Find where the given text appears and provide that cell's center as (X, Y) coordinate. 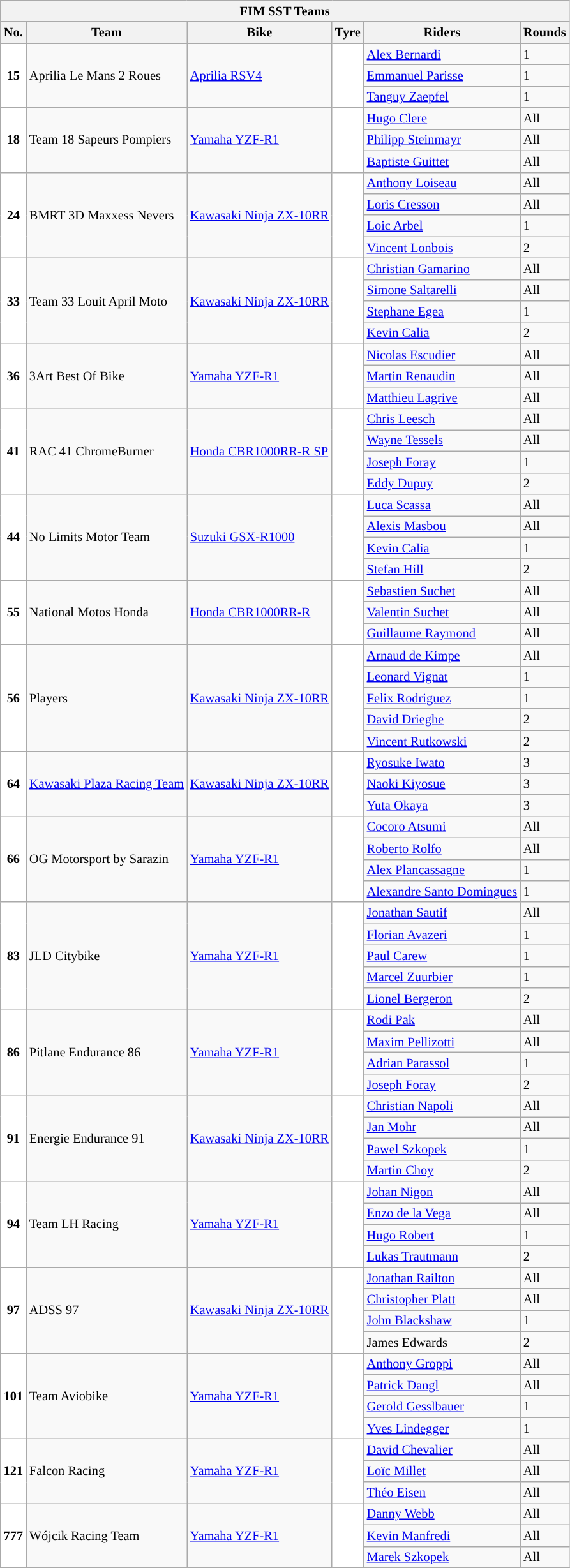
91 (13, 1138)
Marcel Zuurbier (442, 977)
777 (13, 1535)
No. (13, 33)
Players (107, 698)
Stephane Egea (442, 312)
Guillaume Raymond (442, 633)
121 (13, 1471)
Alex Bernardi (442, 54)
56 (13, 698)
James Edwards (442, 1342)
Enzo de la Vega (442, 1213)
Christopher Platt (442, 1299)
55 (13, 612)
OG Motorsport by Sarazin (107, 859)
Simone Saltarelli (442, 290)
Honda CBR1000RR-R (259, 612)
Martin Choy (442, 1171)
ADSS 97 (107, 1310)
Suzuki GSX-R1000 (259, 537)
94 (13, 1224)
Bike (259, 33)
Gerold Gesslbauer (442, 1407)
FIM SST Teams (285, 11)
Marek Szkopek (442, 1557)
BMRT 3D Maxxess Nevers (107, 216)
Riders (442, 33)
Rounds (545, 33)
JLD Citybike (107, 956)
Felix Rodriguez (442, 698)
Patrick Dangl (442, 1385)
83 (13, 956)
Alexandre Santo Domingues (442, 891)
41 (13, 452)
Loris Cresson (442, 204)
Pawel Szkopek (442, 1149)
101 (13, 1396)
Vincent Rutkowski (442, 741)
Wayne Tessels (442, 440)
Team 33 Louit April Moto (107, 301)
Wójcik Racing Team (107, 1535)
Martin Renaudin (442, 376)
Valentin Suchet (442, 612)
Tyre (348, 33)
Théo Eisen (442, 1493)
Jonathan Sautif (442, 913)
Falcon Racing (107, 1471)
Anthony Groppi (442, 1364)
Aprilia RSV4 (259, 75)
Hugo Clere (442, 119)
Philipp Steinmayr (442, 140)
36 (13, 376)
Matthieu Lagrive (442, 397)
Johan Nigon (442, 1192)
Energie Endurance 91 (107, 1138)
Rodi Pak (442, 1020)
Chris Leesch (442, 419)
Aprilia Le Mans 2 Roues (107, 75)
Christian Napoli (442, 1106)
National Motos Honda (107, 612)
Adrian Parassol (442, 1063)
David Drieghe (442, 720)
3Art Best Of Bike (107, 376)
Pitlane Endurance 86 (107, 1053)
Lionel Bergeron (442, 999)
Alex Plancassagne (442, 870)
Loïc Millet (442, 1471)
Stefan Hill (442, 569)
John Blackshaw (442, 1320)
Arnaud de Kimpe (442, 655)
Hugo Robert (442, 1235)
Vincent Lonbois (442, 248)
24 (13, 216)
Paul Carew (442, 956)
No Limits Motor Team (107, 537)
Loic Arbel (442, 226)
Naoki Kiyosue (442, 784)
Luca Scassa (442, 505)
97 (13, 1310)
Cocoro Atsumi (442, 827)
86 (13, 1053)
Sebastien Suchet (442, 591)
Tanguy Zaepfel (442, 97)
Christian Gamarino (442, 269)
Team (107, 33)
Kawasaki Plaza Racing Team (107, 783)
33 (13, 301)
44 (13, 537)
Danny Webb (442, 1514)
Jan Mohr (442, 1127)
18 (13, 140)
Jonathan Railton (442, 1278)
Kevin Manfredi (442, 1535)
Emmanuel Parisse (442, 75)
Leonard Vignat (442, 677)
David Chevalier (442, 1449)
Ryosuke Iwato (442, 762)
Team 18 Sapeurs Pompiers (107, 140)
Yves Lindegger (442, 1428)
Nicolas Escudier (442, 355)
15 (13, 75)
64 (13, 783)
Honda CBR1000RR-R SP (259, 452)
Anthony Loiseau (442, 183)
Baptiste Guittet (442, 161)
Yuta Okaya (442, 806)
66 (13, 859)
Roberto Rolfo (442, 848)
Florian Avazeri (442, 935)
Alexis Masbou (442, 526)
Lukas Trautmann (442, 1256)
Team Aviobike (107, 1396)
Maxim Pellizotti (442, 1042)
Eddy Dupuy (442, 484)
Team LH Racing (107, 1224)
RAC 41 ChromeBurner (107, 452)
